Return the [X, Y] coordinate for the center point of the cell that contains the specified text.  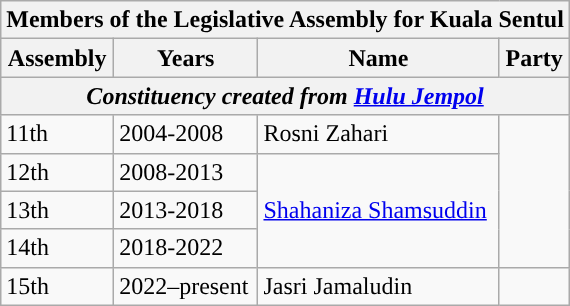
2022–present [186, 286]
2004-2008 [186, 134]
13th [58, 210]
Name [378, 58]
Assembly [58, 58]
2013-2018 [186, 210]
12th [58, 172]
15th [58, 286]
14th [58, 248]
2008-2013 [186, 172]
Rosni Zahari [378, 134]
Jasri Jamaludin [378, 286]
Years [186, 58]
Shahaniza Shamsuddin [378, 210]
Constituency created from Hulu Jempol [286, 96]
2018-2022 [186, 248]
Party [534, 58]
Members of the Legislative Assembly for Kuala Sentul [286, 20]
11th [58, 134]
